Pinpoint the cell where the given text exists, returning its [X, Y] midpoint coordinate. 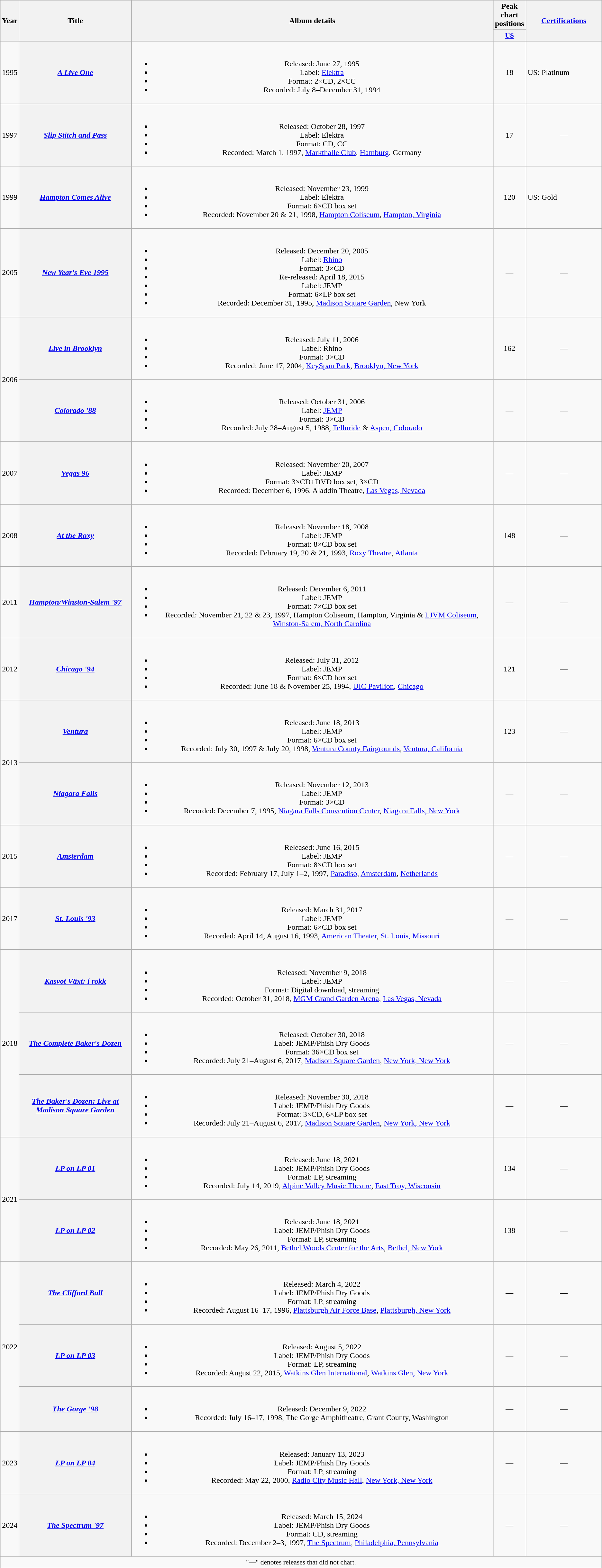
Live in Brooklyn [75, 348]
2017 [10, 918]
162 [509, 348]
Released: November 12, 2013Label: JEMPFormat: 3×CDRecorded: December 7, 1995, Niagara Falls Convention Center, Niagara Falls, New York [312, 794]
1997 [10, 135]
2012 [10, 669]
LP on LP 03 [75, 1355]
2021 [10, 1199]
Peak chart positions [509, 15]
2011 [10, 602]
121 [509, 669]
Released: August 5, 2022Label: JEMP/Phish Dry GoodsFormat: LP, streamingRecorded: August 22, 2015, Watkins Glen International, Watkins Glen, New York [312, 1355]
Kasvot Växt: í rokk [75, 981]
St. Louis '93 [75, 918]
LP on LP 02 [75, 1231]
Released: November 9, 2018Label: JEMPFormat: Digital download, streamingRecorded: October 31, 2018, MGM Grand Garden Arena, Las Vegas, Nevada [312, 981]
Released: November 23, 1999Label: ElektraFormat: 6×CD box setRecorded: November 20 & 21, 1998, Hampton Coliseum, Hampton, Virginia [312, 197]
Certifications [564, 21]
Released: June 18, 2013Label: JEMPFormat: 6×CD box setRecorded: July 30, 1997 & July 20, 1998, Ventura County Fairgrounds, Ventura, California [312, 731]
2018 [10, 1043]
Released: January 13, 2023Label: JEMP/Phish Dry GoodsFormat: LP, streamingRecorded: May 22, 2000, Radio City Music Hall, New York, New York [312, 1463]
120 [509, 197]
LP on LP 04 [75, 1463]
Released: October 31, 2006Label: JEMPFormat: 3×CDRecorded: July 28–August 5, 1988, Telluride & Aspen, Colorado [312, 411]
123 [509, 731]
US [509, 36]
138 [509, 1231]
Year [10, 21]
Released: June 16, 2015Label: JEMPFormat: 8×CD box setRecorded: February 17, July 1–2, 1997, Paradiso, Amsterdam, Netherlands [312, 856]
2023 [10, 1463]
Released: November 18, 2008Label: JEMPFormat: 8×CD box setRecorded: February 19, 20 & 21, 1993, Roxy Theatre, Atlanta [312, 535]
1999 [10, 197]
Niagara Falls [75, 794]
A Live One [75, 72]
Vegas 96 [75, 473]
US: Gold [564, 197]
Released: March 31, 2017Label: JEMPFormat: 6×CD box setRecorded: April 14, August 16, 1993, American Theater, St. Louis, Missouri [312, 918]
Released: October 28, 1997Label: ElektraFormat: CD, CCRecorded: March 1, 1997, Markthalle Club, Hamburg, Germany [312, 135]
New Year's Eve 1995 [75, 273]
2007 [10, 473]
Released: June 18, 2021Label: JEMP/Phish Dry GoodsFormat: LP, streamingRecorded: July 14, 2019, Alpine Valley Music Theatre, East Troy, Wisconsin [312, 1168]
2024 [10, 1525]
2006 [10, 379]
"—" denotes releases that did not chart. [301, 1562]
Released: June 27, 1995Label: ElektraFormat: 2×CD, 2×CCRecorded: July 8–December 31, 1994 [312, 72]
Hampton Comes Alive [75, 197]
Slip Stitch and Pass [75, 135]
2005 [10, 273]
Chicago '94 [75, 669]
Amsterdam [75, 856]
Released: March 15, 2024Label: JEMP/Phish Dry GoodsFormat: CD, streamingRecorded: December 2–3, 1997, The Spectrum, Philadelphia, Pennsylvania [312, 1525]
The Complete Baker's Dozen [75, 1043]
Album details [312, 21]
2013 [10, 762]
Released: June 18, 2021Label: JEMP/Phish Dry GoodsFormat: LP, streamingRecorded: May 26, 2011, Bethel Woods Center for the Arts, Bethel, New York [312, 1231]
1995 [10, 72]
2015 [10, 856]
148 [509, 535]
The Baker's Dozen: Live at Madison Square Garden [75, 1106]
Hampton/Winston-Salem '97 [75, 602]
The Clifford Ball [75, 1293]
134 [509, 1168]
Released: October 30, 2018Label: JEMP/Phish Dry GoodsFormat: 36×CD box setRecorded: July 21–August 6, 2017, Madison Square Garden, New York, New York [312, 1043]
LP on LP 01 [75, 1168]
2008 [10, 535]
Ventura [75, 731]
Colorado '88 [75, 411]
Title [75, 21]
The Gorge '98 [75, 1409]
Released: July 11, 2006Label: RhinoFormat: 3×CDRecorded: June 17, 2004, KeySpan Park, Brooklyn, New York [312, 348]
Released: July 31, 2012Label: JEMPFormat: 6×CD box setRecorded: June 18 & November 25, 1994, UIC Pavilion, Chicago [312, 669]
At the Roxy [75, 535]
2022 [10, 1347]
Released: December 9, 2022Recorded: July 16–17, 1998, The Gorge Amphitheatre, Grant County, Washington [312, 1409]
US: Platinum [564, 72]
17 [509, 135]
18 [509, 72]
The Spectrum '97 [75, 1525]
Released: November 20, 2007Label: JEMPFormat: 3×CD+DVD box set, 3×CDRecorded: December 6, 1996, Aladdin Theatre, Las Vegas, Nevada [312, 473]
